Return the (X, Y) coordinate for the center point of the cell that contains the specified text.  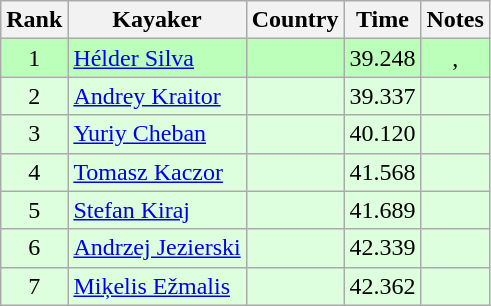
6 (34, 248)
Time (382, 20)
Country (295, 20)
3 (34, 134)
7 (34, 286)
41.689 (382, 210)
40.120 (382, 134)
2 (34, 96)
39.337 (382, 96)
Notes (455, 20)
Yuriy Cheban (157, 134)
4 (34, 172)
Rank (34, 20)
Miķelis Ežmalis (157, 286)
Tomasz Kaczor (157, 172)
39.248 (382, 58)
41.568 (382, 172)
, (455, 58)
42.339 (382, 248)
1 (34, 58)
Stefan Kiraj (157, 210)
Hélder Silva (157, 58)
Andrey Kraitor (157, 96)
Kayaker (157, 20)
42.362 (382, 286)
Andrzej Jezierski (157, 248)
5 (34, 210)
